Locate the cell with the specified text and output its [X, Y] center coordinate. 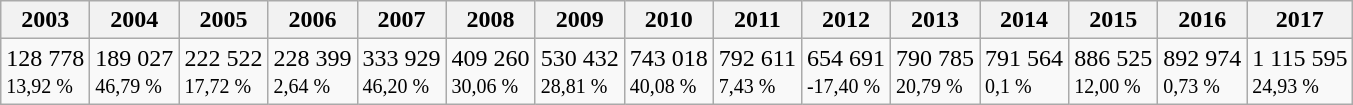
2017 [1300, 20]
743 01840,08 % [668, 72]
791 5640,1 % [1024, 72]
2012 [846, 20]
2013 [934, 20]
2010 [668, 20]
228 3992,64 % [312, 72]
2015 [1114, 20]
2006 [312, 20]
2005 [224, 20]
892 9740,73 % [1202, 72]
2003 [46, 20]
409 26030,06 % [490, 72]
2011 [757, 20]
790 78520,79 % [934, 72]
189 02746,79 % [134, 72]
530 43228,81 % [580, 72]
128 77813,92 % [46, 72]
333 92946,20 % [402, 72]
792 6117,43 % [757, 72]
886 52512,00 % [1114, 72]
2008 [490, 20]
2004 [134, 20]
1 115 59524,93 % [1300, 72]
2009 [580, 20]
2014 [1024, 20]
2007 [402, 20]
222 52217,72 % [224, 72]
2016 [1202, 20]
654 691-17,40 % [846, 72]
